Identify which cell holds the provided text, then report its [X, Y] central coordinate. 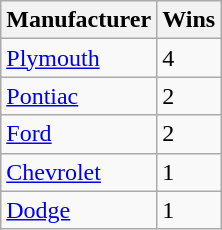
Wins [189, 20]
Ford [79, 134]
Plymouth [79, 58]
4 [189, 58]
Dodge [79, 210]
Chevrolet [79, 172]
Manufacturer [79, 20]
Pontiac [79, 96]
